Extract the (x, y) coordinate from the center of the cell holding the provided text.  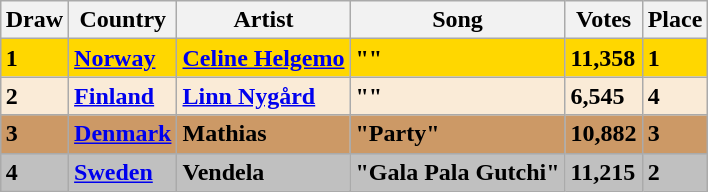
Country (123, 20)
Song (458, 20)
Vendela (264, 172)
Draw (34, 20)
Denmark (123, 134)
Mathias (264, 134)
"Gala Pala Gutchi" (458, 172)
Celine Helgemo (264, 58)
Sweden (123, 172)
10,882 (604, 134)
Finland (123, 96)
Place (675, 20)
"Party" (458, 134)
Linn Nygård (264, 96)
11,215 (604, 172)
Artist (264, 20)
Votes (604, 20)
Norway (123, 58)
11,358 (604, 58)
6,545 (604, 96)
